Output the [x, y] coordinate of the center of the cell containing the given text.  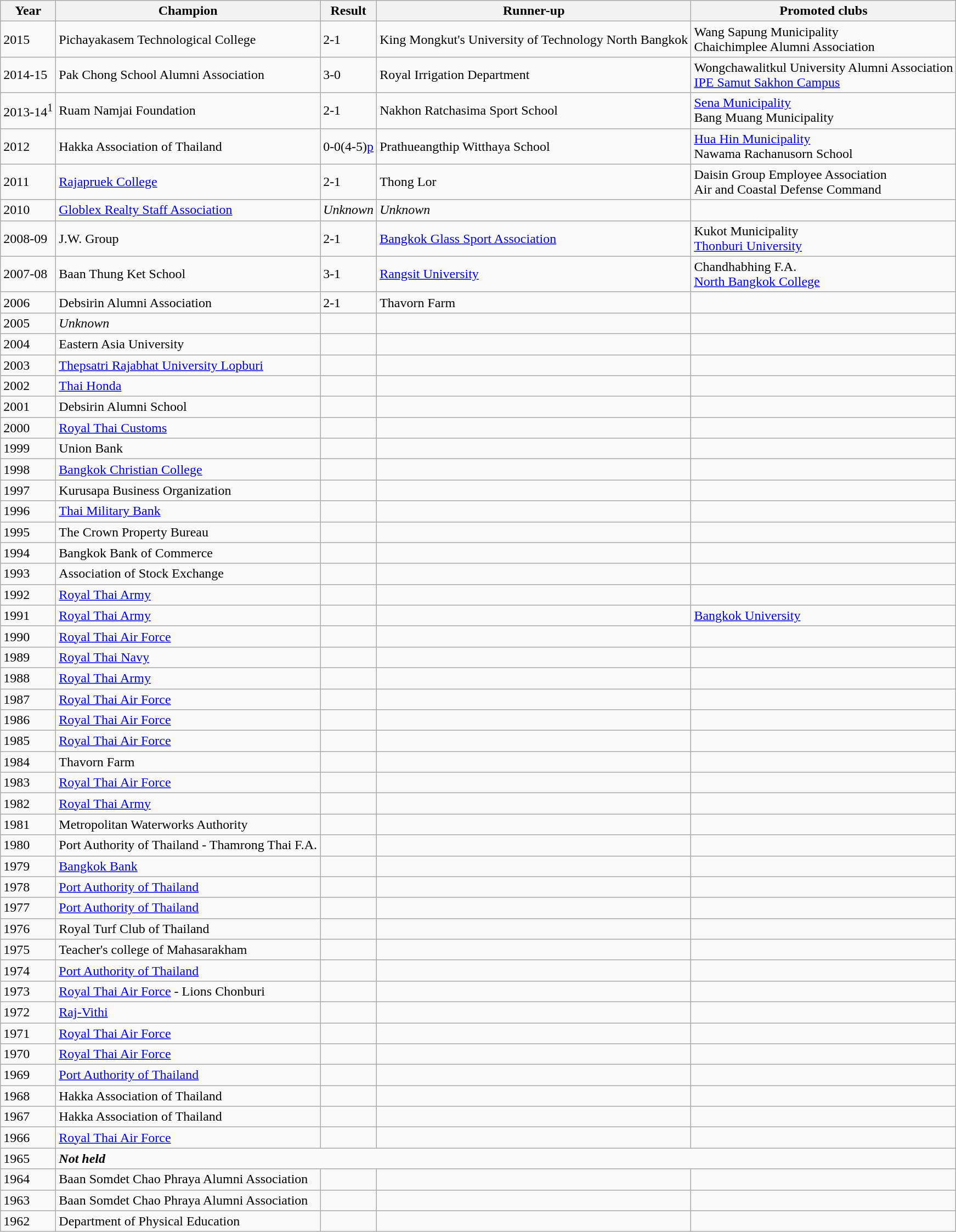
1965 [29, 1158]
2002 [29, 386]
2000 [29, 428]
Sena MunicipalityBang Muang Municipality [824, 111]
1987 [29, 699]
Daisin Group Employee AssociationAir and Coastal Defense Command [824, 182]
Bangkok University [824, 615]
2001 [29, 407]
Bangkok Bank of Commerce [188, 553]
1978 [29, 887]
Result [349, 11]
Teacher's college of Mahasarakham [188, 950]
Raj-Vithi [188, 1012]
Metropolitan Waterworks Authority [188, 824]
Kurusapa Business Organization [188, 490]
Promoted clubs [824, 11]
2003 [29, 365]
1994 [29, 553]
2015 [29, 39]
1970 [29, 1054]
Royal Thai Air Force - Lions Chonburi [188, 991]
Royal Turf Club of Thailand [188, 929]
Kukot MunicipalityThonburi University [824, 238]
Port Authority of Thailand - Thamrong Thai F.A. [188, 845]
1985 [29, 741]
Bangkok Christian College [188, 470]
1995 [29, 532]
Union Bank [188, 449]
Association of Stock Exchange [188, 574]
1986 [29, 720]
Not held [506, 1158]
Chandhabhing F.A.North Bangkok College [824, 274]
1974 [29, 970]
Prathueangthip Witthaya School [534, 146]
1990 [29, 636]
Baan Thung Ket School [188, 274]
2004 [29, 344]
Ruam Namjai Foundation [188, 111]
1966 [29, 1138]
1975 [29, 950]
1998 [29, 470]
1967 [29, 1117]
2006 [29, 302]
Pak Chong School Alumni Association [188, 75]
Year [29, 11]
1996 [29, 511]
Department of Physical Education [188, 1221]
2005 [29, 323]
2007-08 [29, 274]
1979 [29, 866]
1982 [29, 804]
1989 [29, 657]
Thong Lor [534, 182]
2013-141 [29, 111]
J.W. Group [188, 238]
1984 [29, 762]
2012 [29, 146]
Royal Irrigation Department [534, 75]
Wang Sapung MunicipalityChaichimplee Alumni Association [824, 39]
1968 [29, 1096]
Bangkok Glass Sport Association [534, 238]
1981 [29, 824]
0-0(4-5)p [349, 146]
1999 [29, 449]
2014-15 [29, 75]
3-0 [349, 75]
Thai Honda [188, 386]
1991 [29, 615]
1993 [29, 574]
1992 [29, 595]
1962 [29, 1221]
Debsirin Alumni Association [188, 302]
Nakhon Ratchasima Sport School [534, 111]
1983 [29, 783]
1980 [29, 845]
1977 [29, 908]
Thepsatri Rajabhat University Lopburi [188, 365]
1976 [29, 929]
Bangkok Bank [188, 866]
Rangsit University [534, 274]
Debsirin Alumni School [188, 407]
Hua Hin MunicipalityNawama Rachanusorn School [824, 146]
Royal Thai Navy [188, 657]
1973 [29, 991]
Eastern Asia University [188, 344]
Rajapruek College [188, 182]
Globlex Realty Staff Association [188, 210]
Wongchawalitkul University Alumni AssociationIPE Samut Sakhon Campus [824, 75]
1969 [29, 1075]
The Crown Property Bureau [188, 532]
Pichayakasem Technological College [188, 39]
Champion [188, 11]
2008-09 [29, 238]
2010 [29, 210]
1971 [29, 1033]
1963 [29, 1200]
1997 [29, 490]
King Mongkut's University of Technology North Bangkok [534, 39]
Thai Military Bank [188, 511]
Royal Thai Customs [188, 428]
1988 [29, 678]
1964 [29, 1179]
3-1 [349, 274]
Runner-up [534, 11]
2011 [29, 182]
1972 [29, 1012]
